Capture the cell that displays the provided text and extract its [X, Y] central coordinate. 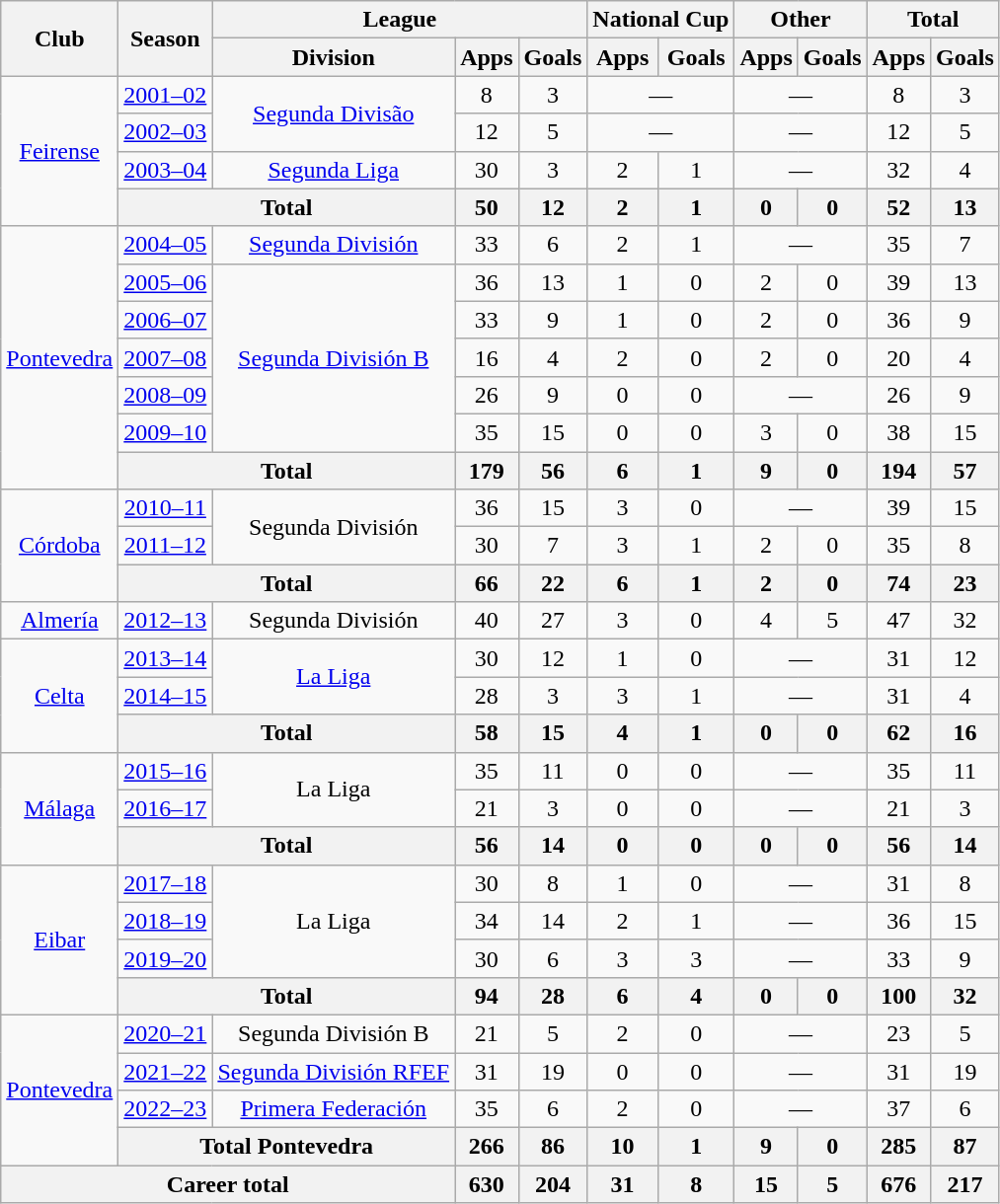
2010–11 [166, 508]
2019–20 [166, 958]
Season [166, 38]
Segunda Liga [334, 170]
204 [553, 1184]
Almería [59, 621]
Málaga [59, 808]
22 [553, 583]
2014–15 [166, 696]
217 [965, 1184]
47 [898, 621]
2004–05 [166, 245]
Career total [228, 1184]
2009–10 [166, 432]
2005–06 [166, 282]
Segunda División RFEF [334, 1071]
57 [965, 471]
74 [898, 583]
52 [898, 207]
2007–08 [166, 357]
2020–21 [166, 1033]
37 [898, 1109]
38 [898, 432]
Primera Federación [334, 1109]
Celta [59, 696]
Feirense [59, 151]
Division [334, 57]
34 [487, 921]
2011–12 [166, 546]
2003–04 [166, 170]
2002–03 [166, 132]
2001–02 [166, 95]
Segunda Divisão [334, 113]
2021–22 [166, 1071]
40 [487, 621]
2016–17 [166, 808]
87 [965, 1147]
2008–09 [166, 395]
2018–19 [166, 921]
Total Pontevedra [286, 1147]
Club [59, 38]
266 [487, 1147]
100 [898, 996]
Other [801, 20]
2022–23 [166, 1109]
58 [487, 733]
66 [487, 583]
2012–13 [166, 621]
2017–18 [166, 883]
676 [898, 1184]
National Cup [661, 20]
50 [487, 207]
2013–14 [166, 658]
27 [553, 621]
2015–16 [166, 771]
630 [487, 1184]
62 [898, 733]
179 [487, 471]
94 [487, 996]
Eibar [59, 940]
Córdoba [59, 546]
86 [553, 1147]
194 [898, 471]
20 [898, 357]
2006–07 [166, 320]
285 [898, 1147]
League [400, 20]
10 [623, 1147]
